Capture the cell that displays the provided text and extract its [x, y] central coordinate. 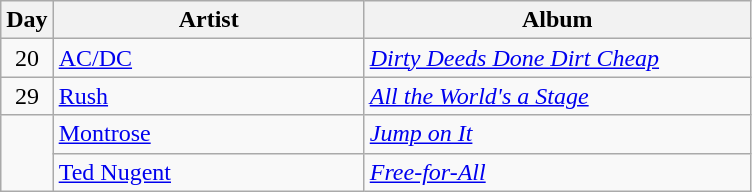
AC/DC [208, 58]
Rush [208, 96]
Dirty Deeds Done Dirt Cheap [557, 58]
Free-for-All [557, 172]
20 [27, 58]
All the World's a Stage [557, 96]
Album [557, 20]
Ted Nugent [208, 172]
Day [27, 20]
Artist [208, 20]
Jump on It [557, 134]
29 [27, 96]
Montrose [208, 134]
